For the text-containing cell, return its midpoint in [x, y] coordinate format. 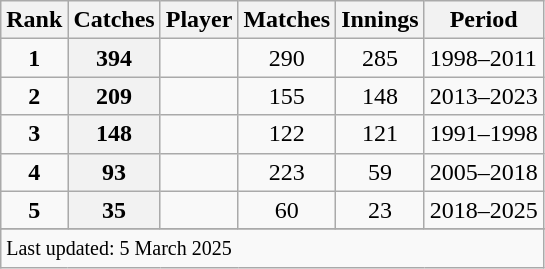
59 [380, 172]
122 [287, 134]
1 [34, 58]
Player [199, 20]
Rank [34, 20]
35 [114, 210]
209 [114, 96]
2005–2018 [484, 172]
4 [34, 172]
23 [380, 210]
60 [287, 210]
285 [380, 58]
290 [287, 58]
93 [114, 172]
Catches [114, 20]
Last updated: 5 March 2025 [272, 248]
5 [34, 210]
3 [34, 134]
Innings [380, 20]
2018–2025 [484, 210]
2013–2023 [484, 96]
223 [287, 172]
Matches [287, 20]
155 [287, 96]
394 [114, 58]
Period [484, 20]
121 [380, 134]
1998–2011 [484, 58]
1991–1998 [484, 134]
2 [34, 96]
